Identify which cell holds the provided text, then report its [x, y] central coordinate. 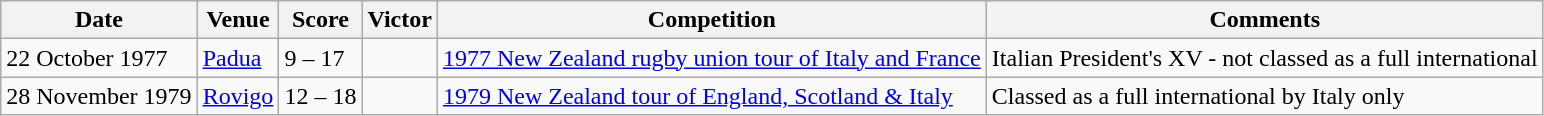
Comments [1264, 20]
1979 New Zealand tour of England, Scotland & Italy [712, 96]
Score [320, 20]
22 October 1977 [99, 58]
1977 New Zealand rugby union tour of Italy and France [712, 58]
Venue [238, 20]
12 – 18 [320, 96]
Padua [238, 58]
Rovigo [238, 96]
9 – 17 [320, 58]
Competition [712, 20]
28 November 1979 [99, 96]
Italian President's XV - not classed as a full international [1264, 58]
Date [99, 20]
Classed as a full international by Italy only [1264, 96]
Victor [400, 20]
